Locate the cell with the specified text and output its (X, Y) center coordinate. 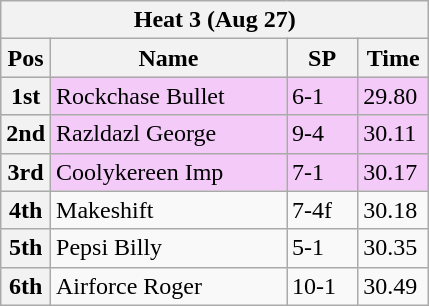
30.49 (394, 286)
6th (26, 286)
1st (26, 96)
3rd (26, 172)
5th (26, 248)
Rockchase Bullet (169, 96)
7-1 (322, 172)
Pepsi Billy (169, 248)
Makeshift (169, 210)
Time (394, 58)
Razldazl George (169, 134)
29.80 (394, 96)
30.11 (394, 134)
Coolykereen Imp (169, 172)
5-1 (322, 248)
Pos (26, 58)
30.18 (394, 210)
7-4f (322, 210)
Heat 3 (Aug 27) (215, 20)
2nd (26, 134)
9-4 (322, 134)
Name (169, 58)
30.35 (394, 248)
SP (322, 58)
Airforce Roger (169, 286)
30.17 (394, 172)
10-1 (322, 286)
4th (26, 210)
6-1 (322, 96)
